Extract the [X, Y] coordinate from the center of the cell holding the provided text.  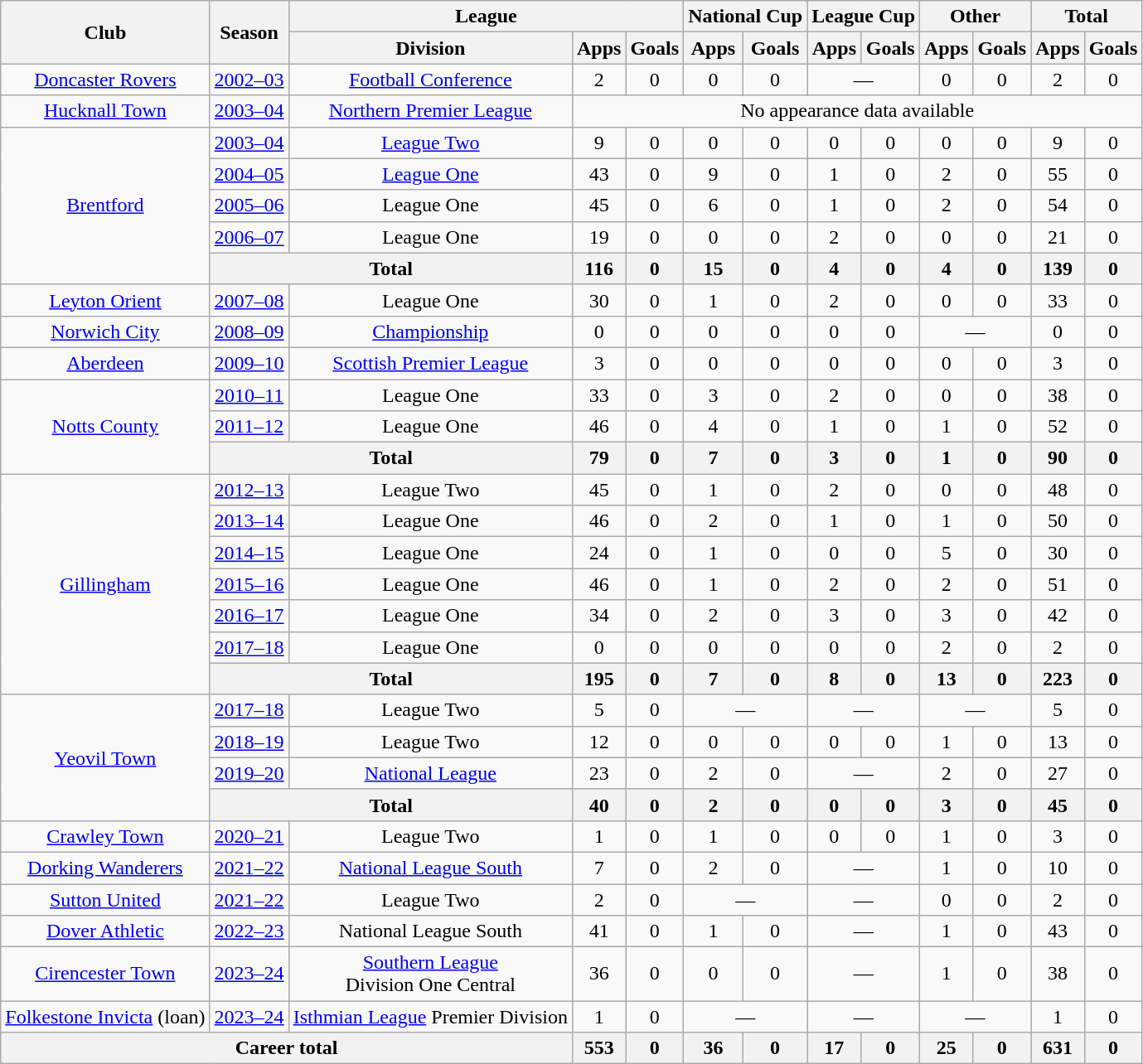
Career total [287, 1048]
Notts County [105, 427]
Dover Athletic [105, 931]
Brentford [105, 206]
No appearance data available [857, 111]
Aberdeen [105, 363]
Gillingham [105, 584]
2022–23 [249, 931]
2005–06 [249, 206]
Southern LeagueDivision One Central [430, 975]
Folkestone Invicta (loan) [105, 1017]
Football Conference [430, 80]
17 [834, 1048]
Isthmian League Premier Division [430, 1017]
2011–12 [249, 427]
Hucknall Town [105, 111]
223 [1058, 679]
195 [598, 679]
Leyton Orient [105, 300]
2012–13 [249, 490]
41 [598, 931]
Division [430, 48]
79 [598, 458]
2006–07 [249, 237]
2007–08 [249, 300]
2010–11 [249, 395]
Scottish Premier League [430, 363]
Club [105, 32]
6 [714, 206]
2014–15 [249, 553]
34 [598, 616]
Dorking Wanderers [105, 868]
League [486, 17]
Crawley Town [105, 836]
National Cup [746, 17]
42 [1058, 616]
2008–09 [249, 331]
23 [598, 773]
553 [598, 1048]
24 [598, 553]
10 [1058, 868]
52 [1058, 427]
12 [598, 742]
Norwich City [105, 331]
2019–20 [249, 773]
631 [1058, 1048]
2002–03 [249, 80]
19 [598, 237]
Other [976, 17]
2016–17 [249, 616]
50 [1058, 521]
54 [1058, 206]
Championship [430, 331]
Cirencester Town [105, 975]
League Cup [864, 17]
116 [598, 268]
2009–10 [249, 363]
51 [1058, 584]
48 [1058, 490]
2020–21 [249, 836]
25 [947, 1048]
15 [714, 268]
55 [1058, 174]
40 [598, 805]
2015–16 [249, 584]
2018–19 [249, 742]
27 [1058, 773]
21 [1058, 237]
8 [834, 679]
139 [1058, 268]
Doncaster Rovers [105, 80]
Sutton United [105, 899]
2013–14 [249, 521]
National League [430, 773]
2004–05 [249, 174]
90 [1058, 458]
Yeovil Town [105, 757]
Season [249, 32]
Northern Premier League [430, 111]
